Capture the cell that displays the provided text and extract its (x, y) central coordinate. 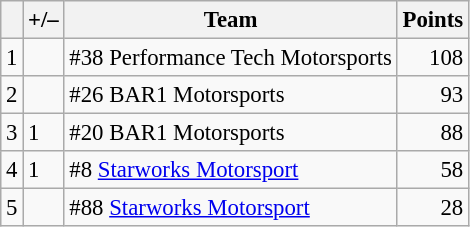
Team (230, 20)
#38 Performance Tech Motorsports (230, 58)
28 (432, 208)
108 (432, 58)
4 (12, 170)
#88 Starworks Motorsport (230, 208)
88 (432, 133)
2 (12, 95)
Points (432, 20)
#20 BAR1 Motorsports (230, 133)
#26 BAR1 Motorsports (230, 95)
#8 Starworks Motorsport (230, 170)
5 (12, 208)
+/– (44, 20)
3 (12, 133)
58 (432, 170)
93 (432, 95)
